For the text-containing cell, return its midpoint in [X, Y] coordinate format. 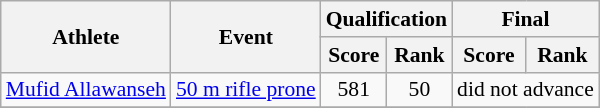
did not advance [526, 90]
Athlete [86, 36]
Event [246, 36]
Qualification [386, 19]
50 [420, 90]
50 m rifle prone [246, 90]
581 [354, 90]
Final [526, 19]
Mufid Allawanseh [86, 90]
